Search for the cell housing the specified text and yield its [X, Y] center coordinate. 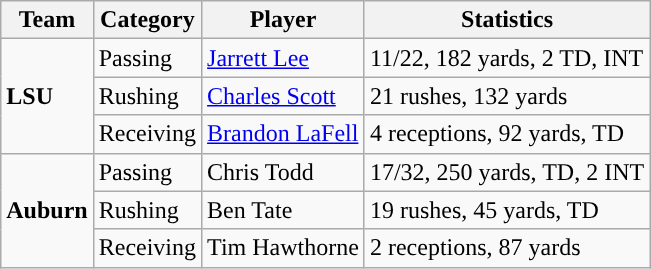
Statistics [506, 20]
4 receptions, 92 yards, TD [506, 134]
2 receptions, 87 yards [506, 248]
Player [284, 20]
17/32, 250 yards, TD, 2 INT [506, 172]
Team [47, 20]
Jarrett Lee [284, 58]
21 rushes, 132 yards [506, 96]
Brandon LaFell [284, 134]
11/22, 182 yards, 2 TD, INT [506, 58]
Auburn [47, 210]
Charles Scott [284, 96]
Tim Hawthorne [284, 248]
Ben Tate [284, 210]
Chris Todd [284, 172]
19 rushes, 45 yards, TD [506, 210]
Category [147, 20]
LSU [47, 96]
